Return [X, Y] of the center of cell containing provided text 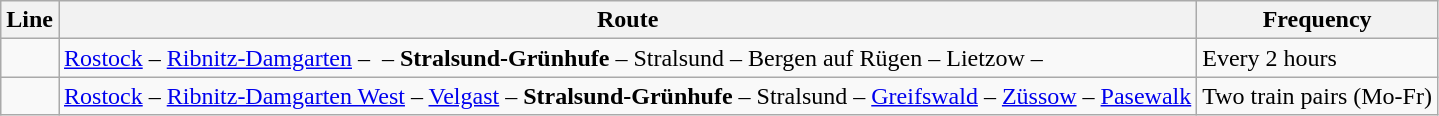
Frequency [1318, 20]
Two train pairs (Mo-Fr) [1318, 96]
Line [30, 20]
Rostock – Ribnitz-Damgarten West – Velgast – Stralsund-Grünhufe – Stralsund – Greifswald – Züssow – Pasewalk [627, 96]
Route [627, 20]
Every 2 hours [1318, 58]
Rostock – Ribnitz-Damgarten – – Stralsund-Grünhufe – Stralsund – Bergen auf Rügen – Lietzow – [627, 58]
